Locate the cell with the specified text and output its (x, y) center coordinate. 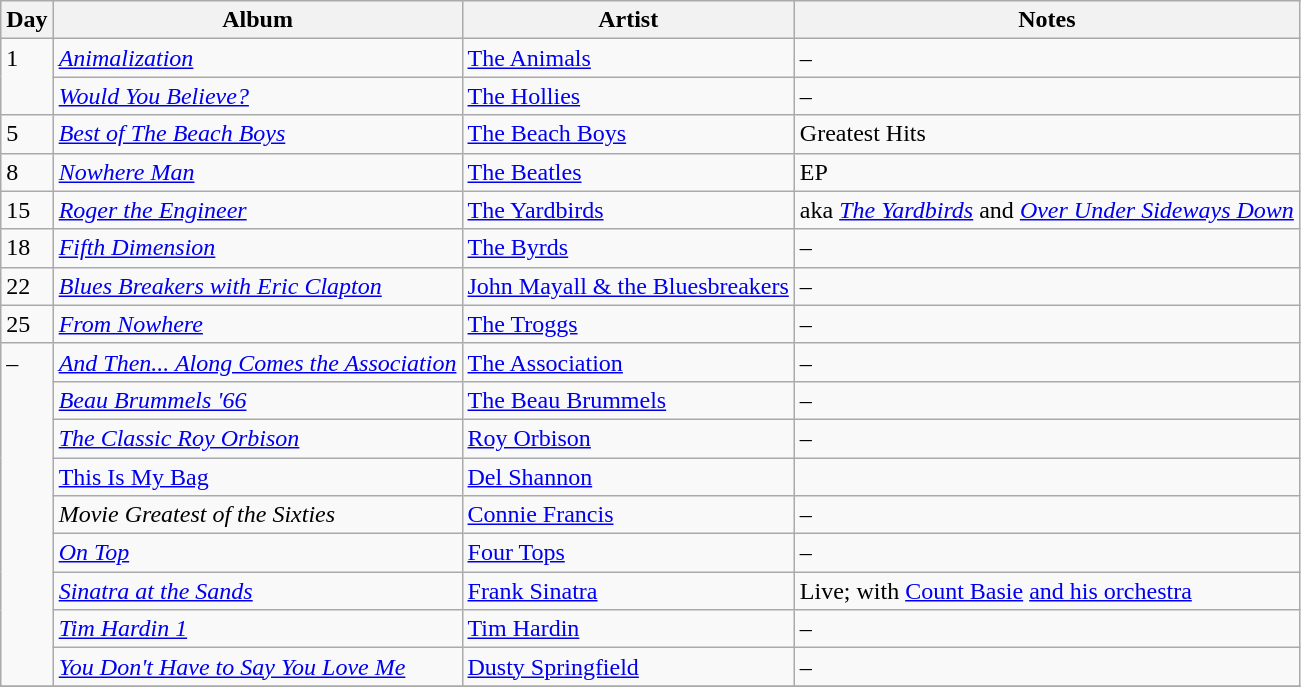
The Beatles (628, 172)
Tim Hardin 1 (258, 629)
18 (27, 248)
Day (27, 20)
The Hollies (628, 96)
1 (27, 77)
The Association (628, 362)
On Top (258, 553)
Sinatra at the Sands (258, 591)
The Yardbirds (628, 210)
Connie Francis (628, 515)
From Nowhere (258, 324)
Dusty Springfield (628, 667)
Movie Greatest of the Sixties (258, 515)
Animalization (258, 58)
You Don't Have to Say You Love Me (258, 667)
Four Tops (628, 553)
Tim Hardin (628, 629)
Artist (628, 20)
Fifth Dimension (258, 248)
Frank Sinatra (628, 591)
EP (1046, 172)
Roger the Engineer (258, 210)
25 (27, 324)
Beau Brummels '66 (258, 400)
The Classic Roy Orbison (258, 438)
Best of The Beach Boys (258, 134)
15 (27, 210)
Blues Breakers with Eric Clapton (258, 286)
The Beach Boys (628, 134)
Notes (1046, 20)
5 (27, 134)
22 (27, 286)
The Troggs (628, 324)
Would You Believe? (258, 96)
The Byrds (628, 248)
Album (258, 20)
And Then... Along Comes the Association (258, 362)
Live; with Count Basie and his orchestra (1046, 591)
John Mayall & the Bluesbreakers (628, 286)
8 (27, 172)
aka The Yardbirds and Over Under Sideways Down (1046, 210)
Nowhere Man (258, 172)
The Beau Brummels (628, 400)
Del Shannon (628, 477)
Greatest Hits (1046, 134)
The Animals (628, 58)
This Is My Bag (258, 477)
Roy Orbison (628, 438)
